For the text-containing cell, return its midpoint in (x, y) coordinate format. 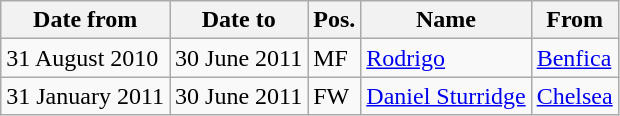
31 August 2010 (86, 58)
Daniel Sturridge (446, 96)
Pos. (334, 20)
31 January 2011 (86, 96)
FW (334, 96)
Name (446, 20)
Benfica (574, 58)
Date from (86, 20)
Rodrigo (446, 58)
Chelsea (574, 96)
MF (334, 58)
Date to (239, 20)
From (574, 20)
